Return the [x, y] coordinate for the center point of the cell that contains the specified text.  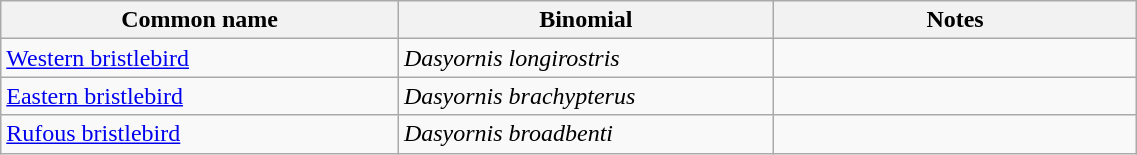
Dasyornis broadbenti [586, 134]
Notes [955, 20]
Western bristlebird [200, 58]
Binomial [586, 20]
Dasyornis brachypterus [586, 96]
Eastern bristlebird [200, 96]
Common name [200, 20]
Rufous bristlebird [200, 134]
Dasyornis longirostris [586, 58]
